Extract the [x, y] coordinate from the center of the cell holding the provided text.  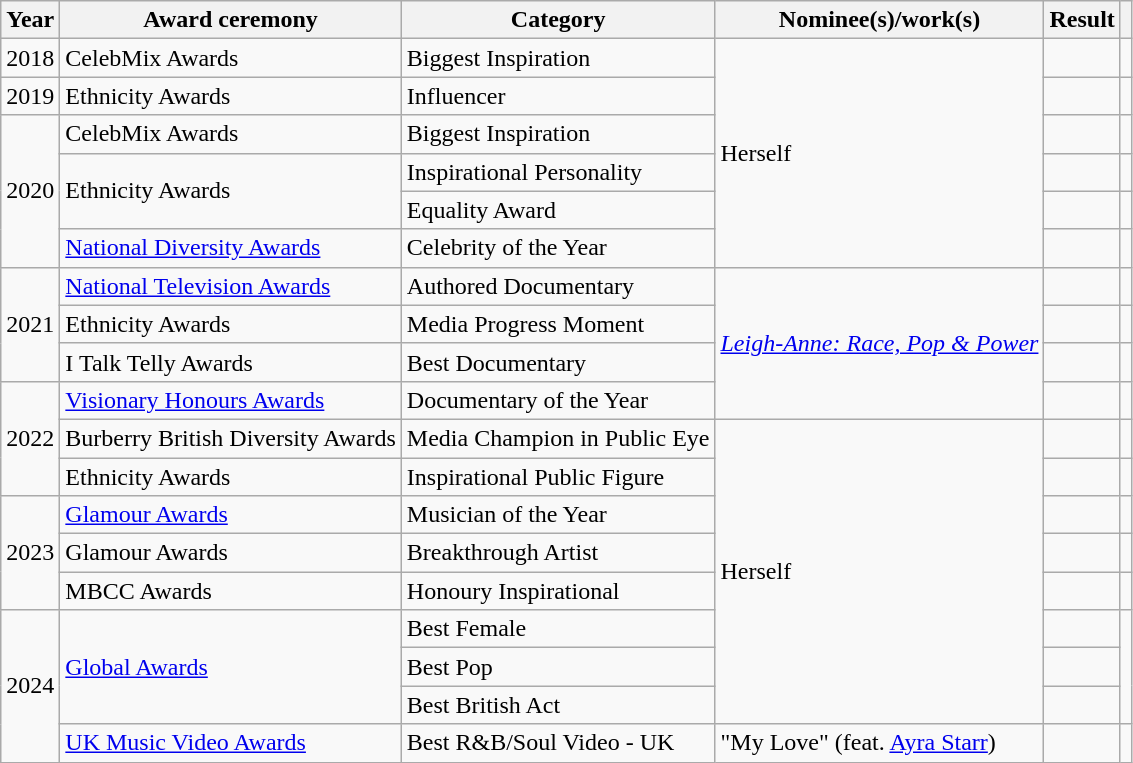
2021 [30, 324]
Nominee(s)/work(s) [880, 20]
Best Female [558, 629]
2024 [30, 686]
Influencer [558, 96]
Breakthrough Artist [558, 553]
2019 [30, 96]
Leigh-Anne: Race, Pop & Power [880, 343]
Equality Award [558, 210]
Media Progress Moment [558, 324]
Documentary of the Year [558, 400]
Visionary Honours Awards [230, 400]
Honoury Inspirational [558, 591]
UK Music Video Awards [230, 743]
2018 [30, 58]
Celebrity of the Year [558, 248]
Media Champion in Public Eye [558, 438]
Burberry British Diversity Awards [230, 438]
Musician of the Year [558, 515]
"My Love" (feat. Ayra Starr) [880, 743]
Best British Act [558, 705]
Year [30, 20]
Best R&B/Soul Video - UK [558, 743]
Award ceremony [230, 20]
Result [1082, 20]
National Television Awards [230, 286]
2023 [30, 553]
Best Documentary [558, 362]
National Diversity Awards [230, 248]
2022 [30, 438]
Best Pop [558, 667]
Category [558, 20]
Inspirational Personality [558, 172]
Authored Documentary [558, 286]
I Talk Telly Awards [230, 362]
Inspirational Public Figure [558, 477]
2020 [30, 191]
MBCC Awards [230, 591]
Global Awards [230, 667]
